Search for the cell housing the specified text and yield its (x, y) center coordinate. 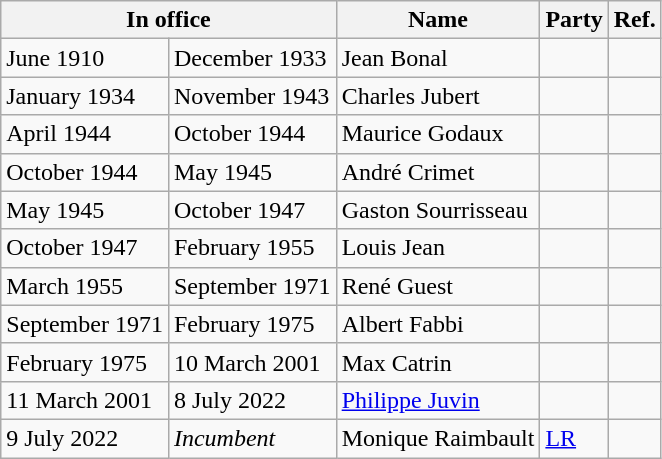
André Crimet (438, 172)
March 1955 (85, 286)
10 March 2001 (252, 362)
November 1943 (252, 96)
Party (574, 20)
Monique Raimbault (438, 438)
April 1944 (85, 134)
Louis Jean (438, 248)
8 July 2022 (252, 400)
9 July 2022 (85, 438)
Maurice Godaux (438, 134)
11 March 2001 (85, 400)
In office (168, 20)
LR (574, 438)
January 1934 (85, 96)
December 1933 (252, 58)
Max Catrin (438, 362)
René Guest (438, 286)
February 1955 (252, 248)
Jean Bonal (438, 58)
Ref. (634, 20)
Incumbent (252, 438)
Philippe Juvin (438, 400)
Name (438, 20)
June 1910 (85, 58)
Gaston Sourrisseau (438, 210)
Albert Fabbi (438, 324)
Charles Jubert (438, 96)
